Return the (X, Y) coordinate for the center point of the cell that contains the specified text.  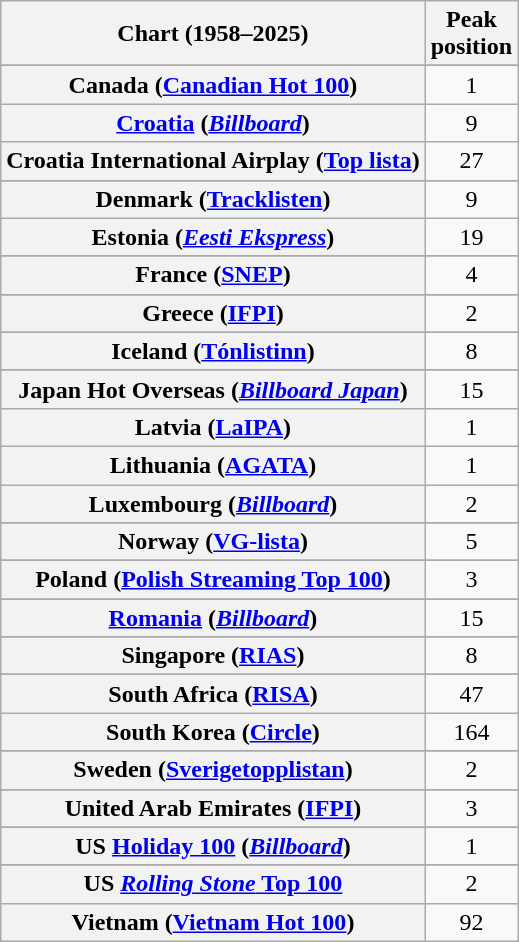
164 (471, 732)
Sweden (Sverigetopplistan) (213, 770)
27 (471, 161)
Chart (1958–2025) (213, 34)
US Holiday 100 (Billboard) (213, 846)
Peakposition (471, 34)
Greece (IFPI) (213, 313)
47 (471, 694)
92 (471, 922)
Croatia (Billboard) (213, 123)
Croatia International Airplay (Top lista) (213, 161)
Iceland (Tónlistinn) (213, 351)
Norway (VG-lista) (213, 542)
Romania (Billboard) (213, 618)
Japan Hot Overseas (Billboard Japan) (213, 389)
Denmark (Tracklisten) (213, 199)
Lithuania (AGATA) (213, 465)
South Korea (Circle) (213, 732)
South Africa (RISA) (213, 694)
Luxembourg (Billboard) (213, 503)
United Arab Emirates (IFPI) (213, 808)
4 (471, 275)
19 (471, 237)
Singapore (RIAS) (213, 656)
Vietnam (Vietnam Hot 100) (213, 922)
Estonia (Eesti Ekspress) (213, 237)
Poland (Polish Streaming Top 100) (213, 580)
Latvia (LaIPA) (213, 427)
France (SNEP) (213, 275)
5 (471, 542)
US Rolling Stone Top 100 (213, 884)
Canada (Canadian Hot 100) (213, 85)
